Return [X, Y] of the center of cell containing provided text 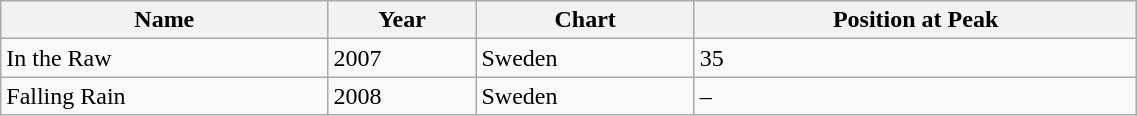
Falling Rain [164, 96]
35 [915, 58]
Position at Peak [915, 20]
2007 [402, 58]
– [915, 96]
Chart [585, 20]
In the Raw [164, 58]
Year [402, 20]
Name [164, 20]
2008 [402, 96]
